Detect which cell encompasses the target text, then output its [x, y] center coordinate. 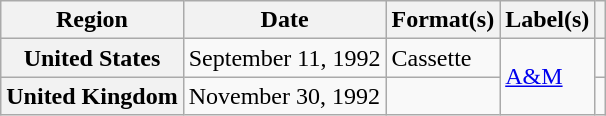
Region [92, 20]
November 30, 1992 [284, 96]
Label(s) [548, 20]
A&M [548, 77]
Cassette [443, 58]
United States [92, 58]
United Kingdom [92, 96]
Format(s) [443, 20]
Date [284, 20]
September 11, 1992 [284, 58]
